Output the [X, Y] coordinate of the center of the cell containing the given text.  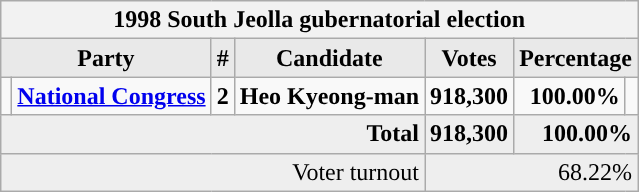
2 [222, 96]
Party [106, 58]
National Congress [112, 96]
Percentage [576, 58]
Voter turnout [213, 172]
Total [213, 134]
# [222, 58]
1998 South Jeolla gubernatorial election [320, 20]
Heo Kyeong-man [329, 96]
68.22% [532, 172]
Votes [470, 58]
Candidate [329, 58]
